Output the (X, Y) coordinate of the center of the cell containing the given text.  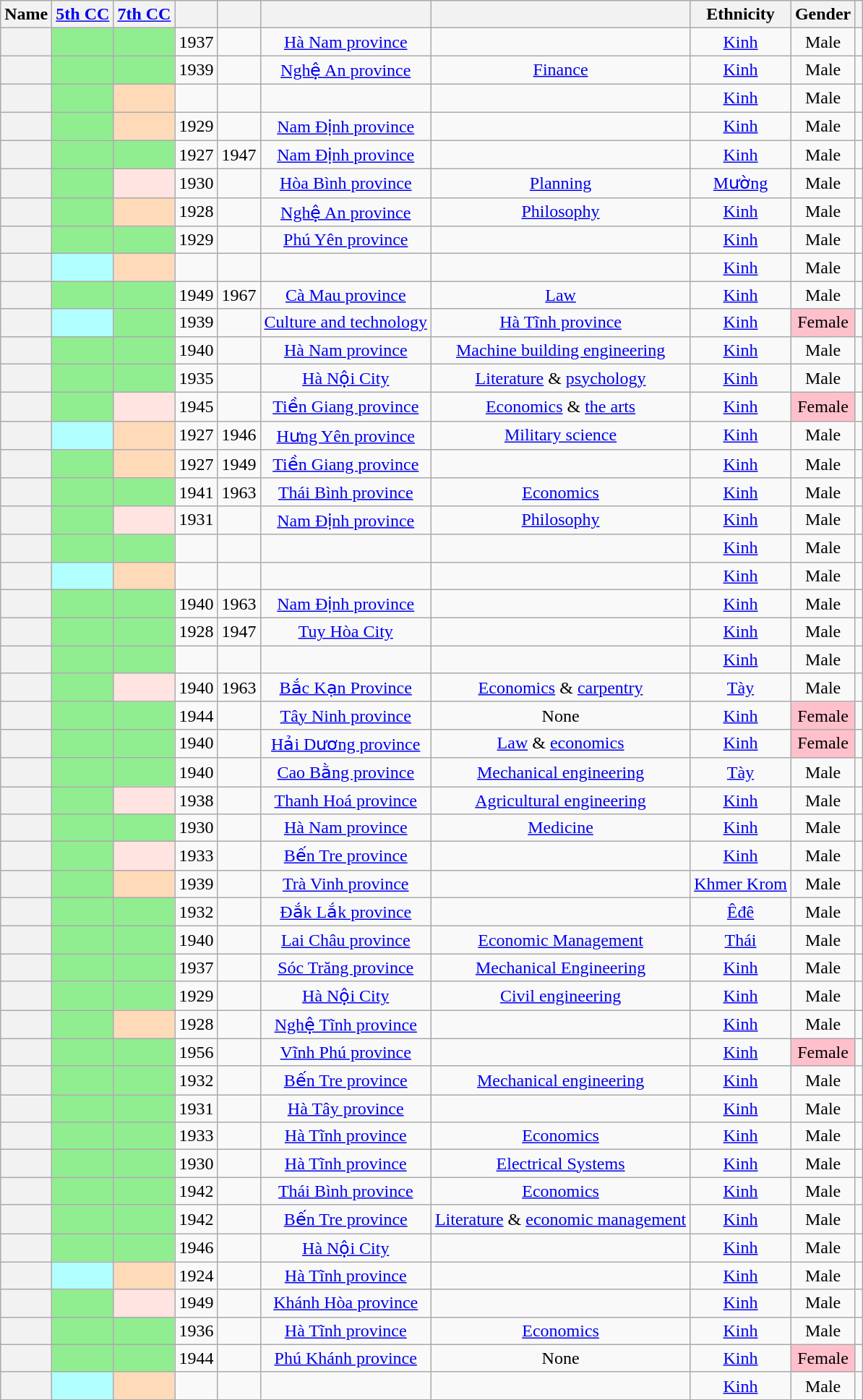
Thanh Hoá province (345, 801)
Khmer Krom (741, 884)
Khánh Hòa province (345, 1303)
Law & economics (560, 743)
Hà Tây province (345, 1109)
Trà Vinh province (345, 884)
1936 (197, 1331)
Hưng Yên province (345, 435)
Tây Ninh province (345, 715)
5th CC (82, 14)
Machine building engineering (560, 350)
Cà Mau province (345, 295)
Mường (741, 184)
Mechanical Engineering (560, 968)
Phú Khánh province (345, 1358)
Electrical Systems (560, 1164)
1938 (197, 801)
Vĩnh Phú province (345, 1052)
Name (26, 14)
Civil engineering (560, 996)
Êđê (741, 912)
1956 (197, 1052)
1945 (197, 407)
Cao Bằng province (345, 772)
Agricultural engineering (560, 801)
1941 (197, 492)
Literature & psychology (560, 378)
1924 (197, 1276)
Culture and technology (345, 323)
Medicine (560, 828)
Gender (823, 14)
Finance (560, 70)
1967 (239, 295)
Ethnicity (741, 14)
Hòa Bình province (345, 184)
Law (560, 295)
Lai Châu province (345, 940)
Thái (741, 940)
Hải Dương province (345, 743)
Planning (560, 184)
Military science (560, 435)
Phú Yên province (345, 240)
Nghệ Tĩnh province (345, 1024)
1935 (197, 378)
Literature & economic management (560, 1219)
Sóc Trăng province (345, 968)
7th CC (145, 14)
Economics & carpentry (560, 688)
Economic Management (560, 940)
Bắc Kạn Province (345, 688)
Đắk Lắk province (345, 912)
Economics & the arts (560, 407)
Tuy Hòa City (345, 632)
